Provide the (x, y) coordinate of the cell's center where the given text is located.  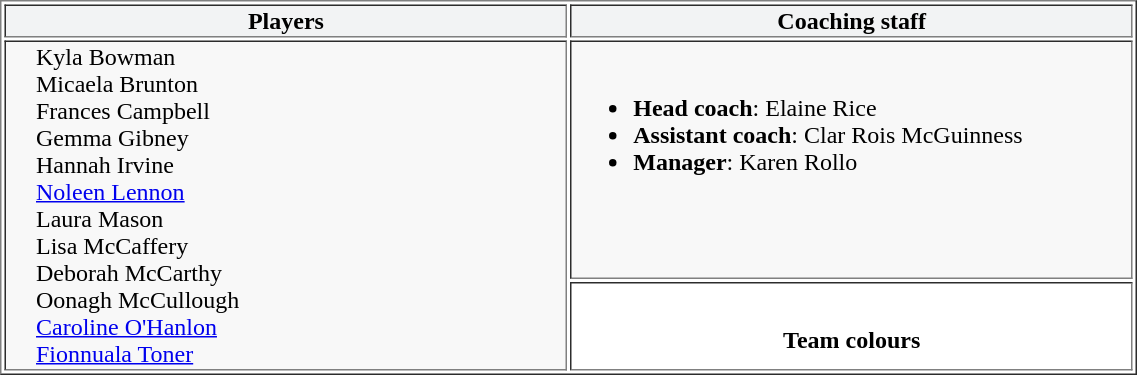
Players (286, 20)
Coaching staff (852, 20)
Head coach: Elaine RiceAssistant coach: Clar Rois McGuinnessManager: Karen Rollo (852, 160)
